Output the [X, Y] coordinate of the center of the cell containing the given text.  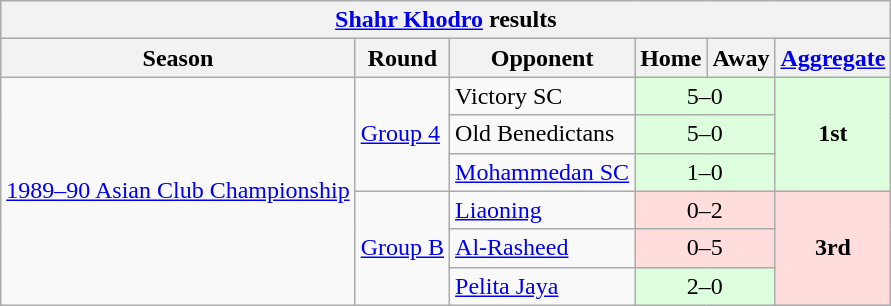
Old Benedictans [542, 134]
Home [671, 58]
2–0 [705, 286]
Group B [402, 248]
Liaoning [542, 210]
Al-Rasheed [542, 248]
1989–90 Asian Club Championship [178, 191]
Pelita Jaya [542, 286]
Shahr Khodro results [446, 20]
Mohammedan SC [542, 172]
1st [833, 134]
Season [178, 58]
Victory SC [542, 96]
Opponent [542, 58]
0–2 [705, 210]
Group 4 [402, 134]
Away [741, 58]
Aggregate [833, 58]
1–0 [705, 172]
Round [402, 58]
0–5 [705, 248]
3rd [833, 248]
